Pinpoint the cell where the given text exists, returning its (X, Y) midpoint coordinate. 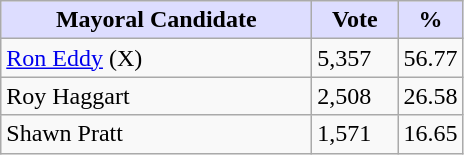
16.65 (430, 134)
% (430, 20)
Shawn Pratt (156, 134)
Vote (355, 20)
2,508 (355, 96)
5,357 (355, 58)
26.58 (430, 96)
Roy Haggart (156, 96)
56.77 (430, 58)
Ron Eddy (X) (156, 58)
Mayoral Candidate (156, 20)
1,571 (355, 134)
